Search for the cell housing the specified text and yield its (x, y) center coordinate. 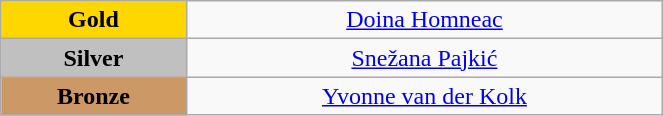
Doina Homneac (424, 20)
Silver (94, 58)
Snežana Pajkić (424, 58)
Bronze (94, 96)
Gold (94, 20)
Yvonne van der Kolk (424, 96)
